Locate the cell with the specified text and output its (x, y) center coordinate. 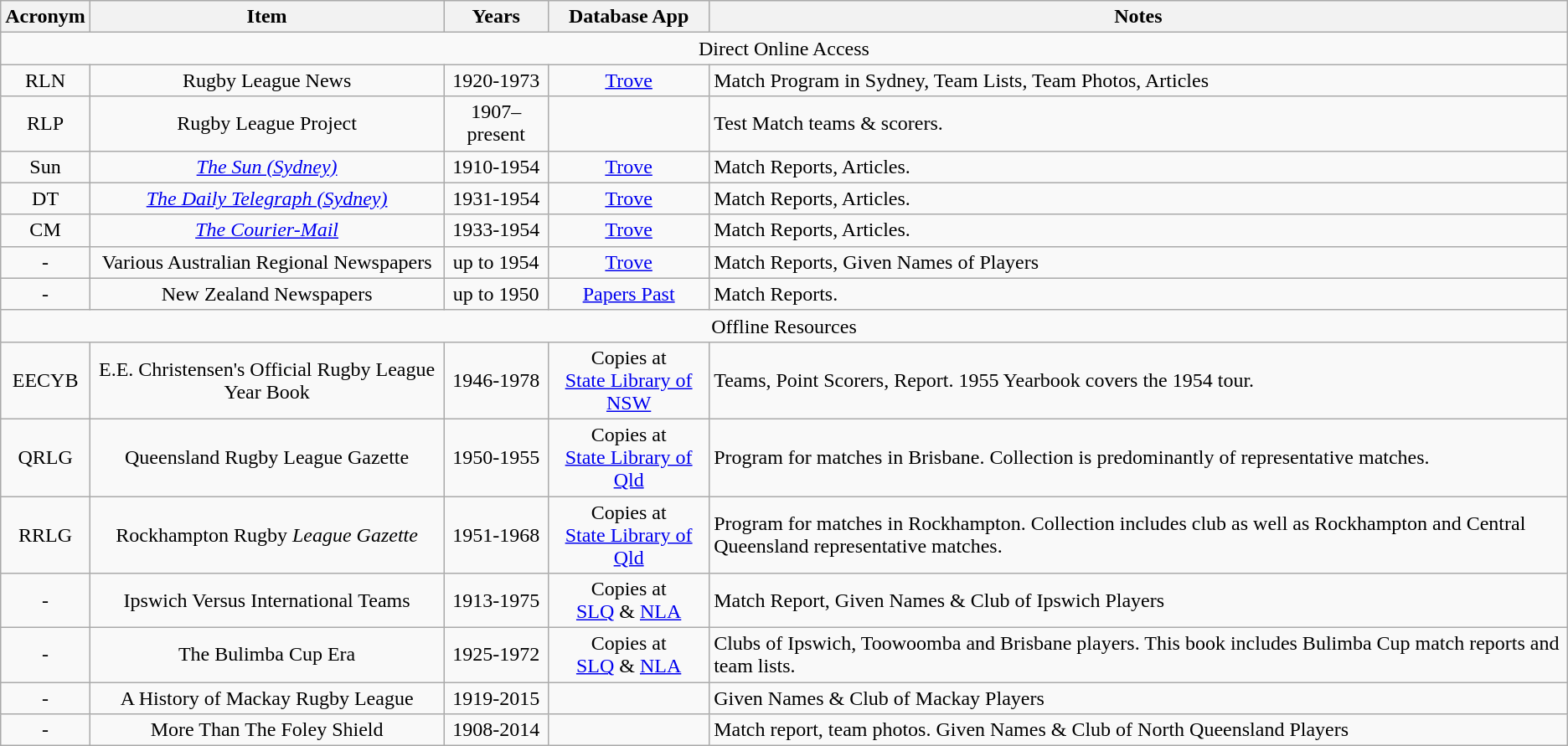
Given Names & Club of Mackay Players (1139, 698)
EECYB (45, 380)
Item (266, 17)
Rockhampton Rugby League Gazette (266, 534)
Direct Online Access (784, 49)
Papers Past (629, 294)
QRLG (45, 457)
1919-2015 (496, 698)
Rugby League News (266, 80)
1907–present (496, 124)
More Than The Foley Shield (266, 730)
The Courier-Mail (266, 230)
Match Reports, Given Names of Players (1139, 262)
1946-1978 (496, 380)
The Daily Telegraph (Sydney) (266, 198)
Queensland Rugby League Gazette (266, 457)
1931-1954 (496, 198)
Acronym (45, 17)
Match report, team photos. Given Names & Club of North Queensland Players (1139, 730)
E.E. Christensen's Official Rugby League Year Book (266, 380)
1933-1954 (496, 230)
CM (45, 230)
Program for matches in Brisbane. Collection is predominantly of representative matches. (1139, 457)
Notes (1139, 17)
Match Report, Given Names & Club of Ipswich Players (1139, 601)
The Bulimba Cup Era (266, 655)
Rugby League Project (266, 124)
RRLG (45, 534)
Match Reports. (1139, 294)
Teams, Point Scorers, Report. 1955 Yearbook covers the 1954 tour. (1139, 380)
Copies at State Library of NSW (629, 380)
Ipswich Versus International Teams (266, 601)
up to 1954 (496, 262)
1920-1973 (496, 80)
Match Program in Sydney, Team Lists, Team Photos, Articles (1139, 80)
DT (45, 198)
A History of Mackay Rugby League (266, 698)
Program for matches in Rockhampton. Collection includes club as well as Rockhampton and Central Queensland representative matches. (1139, 534)
up to 1950 (496, 294)
Various Australian Regional Newspapers (266, 262)
New Zealand Newspapers (266, 294)
RLP (45, 124)
1908-2014 (496, 730)
Clubs of Ipswich, Toowoomba and Brisbane players. This book includes Bulimba Cup match reports and team lists. (1139, 655)
1951-1968 (496, 534)
The Sun (Sydney) (266, 167)
1925-1972 (496, 655)
Test Match teams & scorers. (1139, 124)
Offline Resources (784, 326)
1913-1975 (496, 601)
Database App (629, 17)
Years (496, 17)
Sun (45, 167)
RLN (45, 80)
1910-1954 (496, 167)
1950-1955 (496, 457)
